Search for the cell housing the specified text and yield its [X, Y] center coordinate. 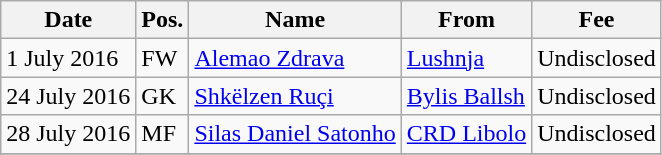
MF [162, 134]
From [466, 20]
Bylis Ballsh [466, 96]
Silas Daniel Satonho [295, 134]
Alemao Zdrava [295, 58]
Name [295, 20]
1 July 2016 [68, 58]
CRD Libolo [466, 134]
Fee [597, 20]
Lushnja [466, 58]
28 July 2016 [68, 134]
FW [162, 58]
24 July 2016 [68, 96]
Date [68, 20]
GK [162, 96]
Shkëlzen Ruçi [295, 96]
Pos. [162, 20]
